Find where the given text appears and provide that cell's center as [X, Y] coordinate. 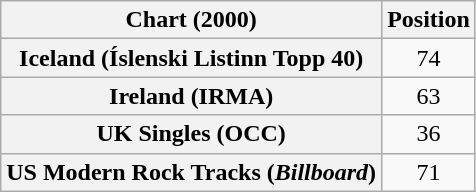
71 [429, 172]
63 [429, 96]
36 [429, 134]
Chart (2000) [192, 20]
Iceland (Íslenski Listinn Topp 40) [192, 58]
Ireland (IRMA) [192, 96]
UK Singles (OCC) [192, 134]
US Modern Rock Tracks (Billboard) [192, 172]
74 [429, 58]
Position [429, 20]
